Return the (x, y) coordinate for the center point of the cell that contains the specified text.  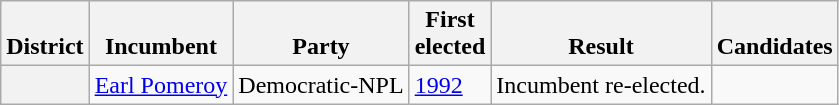
Party (321, 34)
Earl Pomeroy (161, 85)
Democratic-NPL (321, 85)
1992 (450, 85)
Candidates (774, 34)
Result (601, 34)
Incumbent re-elected. (601, 85)
Incumbent (161, 34)
Firstelected (450, 34)
District (45, 34)
